Return the (X, Y) coordinate for the center point of the cell that contains the specified text.  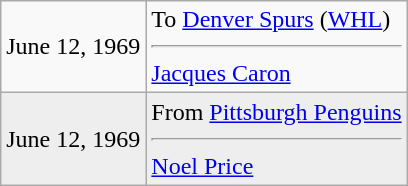
To Denver Spurs (WHL)Jacques Caron (276, 47)
From Pittsburgh PenguinsNoel Price (276, 139)
